Return [X, Y] of the center of cell containing provided text 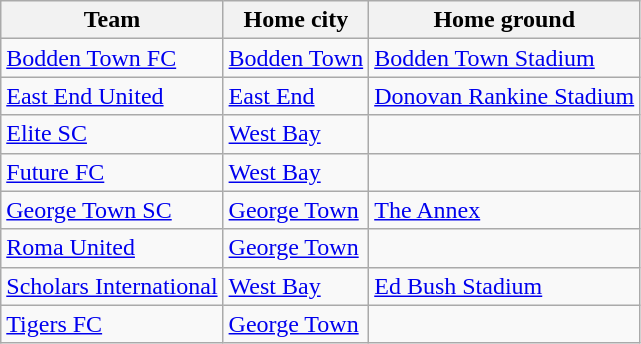
Team [112, 20]
Home ground [504, 20]
Roma United [112, 248]
George Town SC [112, 210]
Tigers FC [112, 324]
East End United [112, 96]
Bodden Town FC [112, 58]
Scholars International [112, 286]
Bodden Town [296, 58]
Bodden Town Stadium [504, 58]
Elite SC [112, 134]
Ed Bush Stadium [504, 286]
The Annex [504, 210]
Home city [296, 20]
East End [296, 96]
Donovan Rankine Stadium [504, 96]
Future FC [112, 172]
